Search for the cell housing the specified text and yield its [x, y] center coordinate. 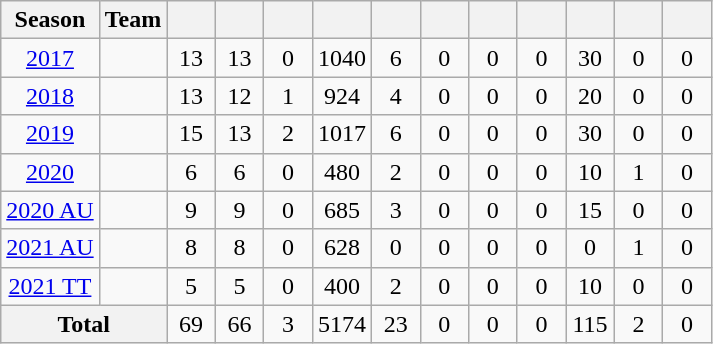
5174 [342, 324]
400 [342, 286]
2018 [50, 96]
12 [240, 96]
2019 [50, 134]
924 [342, 96]
2021 TT [50, 286]
4 [396, 96]
2017 [50, 58]
2020 AU [50, 210]
66 [240, 324]
20 [590, 96]
685 [342, 210]
23 [396, 324]
Team [133, 20]
480 [342, 172]
2020 [50, 172]
2021 AU [50, 248]
1040 [342, 58]
1017 [342, 134]
Total [84, 324]
628 [342, 248]
115 [590, 324]
Season [50, 20]
69 [192, 324]
